For the text-containing cell, return its midpoint in [x, y] coordinate format. 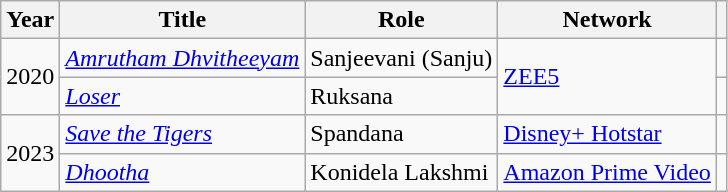
Dhootha [182, 172]
Amazon Prime Video [607, 172]
2023 [30, 153]
Role [402, 20]
Amrutham Dhvitheeyam [182, 58]
Ruksana [402, 96]
Title [182, 20]
Network [607, 20]
ZEE5 [607, 77]
Year [30, 20]
2020 [30, 77]
Sanjeevani (Sanju) [402, 58]
Spandana [402, 134]
Save the Tigers [182, 134]
Loser [182, 96]
Konidela Lakshmi [402, 172]
Disney+ Hotstar [607, 134]
